Scan for the cell matching the given text and deliver its [x, y] coordinate at center. 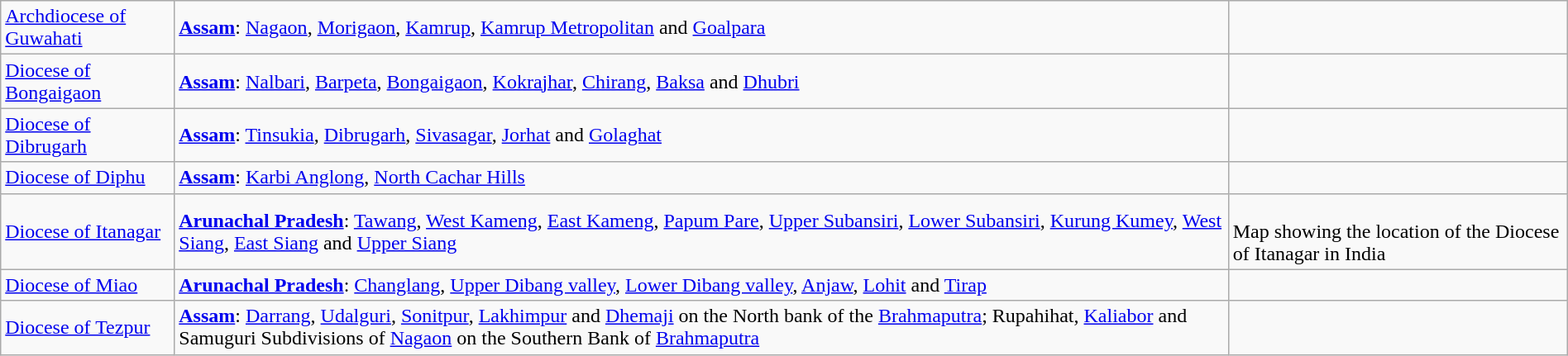
Archdiocese of Guwahati [88, 28]
Diocese of Tezpur [88, 327]
Diocese of Miao [88, 285]
Map showing the location of the Diocese of Itanagar in India [1398, 231]
Assam: Tinsukia, Dibrugarh, Sivasagar, Jorhat and Golaghat [701, 135]
Diocese of Diphu [88, 178]
Assam: Nagaon, Morigaon, Kamrup, Kamrup Metropolitan and Goalpara [701, 28]
Assam: Nalbari, Barpeta, Bongaigaon, Kokrajhar, Chirang, Baksa and Dhubri [701, 81]
Assam: Karbi Anglong, North Cachar Hills [701, 178]
Diocese of Dibrugarh [88, 135]
Arunachal Pradesh: Changlang, Upper Dibang valley, Lower Dibang valley, Anjaw, Lohit and Tirap [701, 285]
Diocese of Itanagar [88, 231]
Diocese of Bongaigaon [88, 81]
